Determine the [X, Y] coordinate at the center of the cell enclosing the given text.  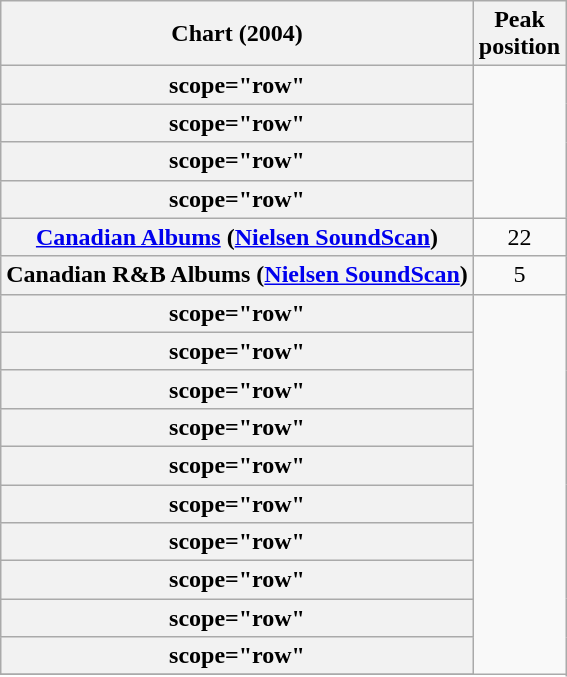
5 [519, 275]
Canadian Albums (Nielsen SoundScan) [238, 237]
Chart (2004) [238, 34]
Canadian R&B Albums (Nielsen SoundScan) [238, 275]
Peakposition [519, 34]
22 [519, 237]
